Locate the cell with the specified text and output its [X, Y] center coordinate. 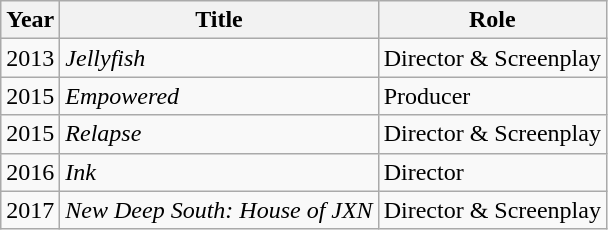
2013 [30, 58]
Producer [492, 96]
Relapse [219, 134]
New Deep South: House of JXN [219, 210]
Jellyfish [219, 58]
Director [492, 172]
2016 [30, 172]
Year [30, 20]
Ink [219, 172]
2017 [30, 210]
Empowered [219, 96]
Role [492, 20]
Title [219, 20]
